Capture the cell that displays the provided text and extract its (x, y) central coordinate. 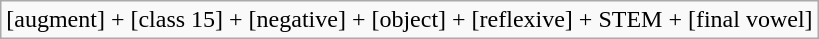
[augment] + [class 15] + [negative] + [object] + [reflexive] + STEM + [final vowel] (410, 20)
